Capture the cell that displays the provided text and extract its (x, y) central coordinate. 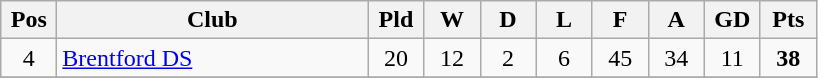
Pts (788, 20)
D (508, 20)
L (564, 20)
12 (452, 58)
38 (788, 58)
2 (508, 58)
Brentford DS (212, 58)
A (676, 20)
20 (396, 58)
Club (212, 20)
45 (620, 58)
6 (564, 58)
W (452, 20)
11 (732, 58)
GD (732, 20)
4 (29, 58)
Pld (396, 20)
Pos (29, 20)
F (620, 20)
34 (676, 58)
